Provide the [X, Y] coordinate of the cell's center where the given text is located.  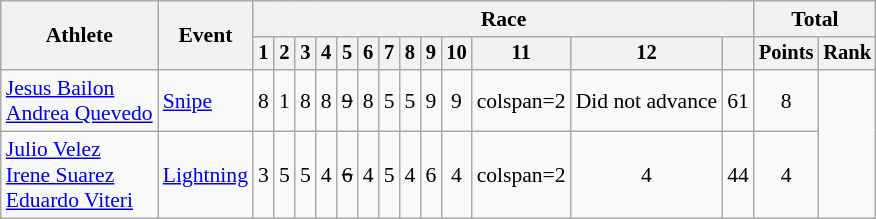
Snipe [206, 100]
Lightning [206, 176]
Did not advance [647, 100]
61 [738, 100]
Jesus BailonAndrea Quevedo [80, 100]
7 [390, 54]
Points [786, 54]
Event [206, 36]
Race [504, 19]
Athlete [80, 36]
10 [456, 54]
12 [647, 54]
2 [284, 54]
Total [815, 19]
11 [522, 54]
44 [738, 176]
Rank [847, 54]
Julio VelezIrene SuarezEduardo Viteri [80, 176]
